Locate the cell with the specified text and output its (x, y) center coordinate. 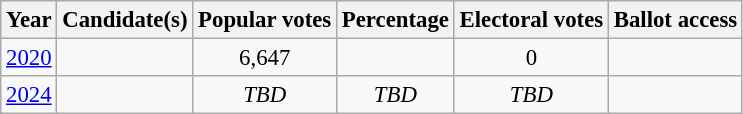
6,647 (265, 58)
Year (29, 20)
Candidate(s) (125, 20)
2020 (29, 58)
2024 (29, 95)
Electoral votes (531, 20)
Popular votes (265, 20)
Percentage (396, 20)
0 (531, 58)
Ballot access (675, 20)
